From the cell containing the given text, extract its center point as [x, y] coordinate. 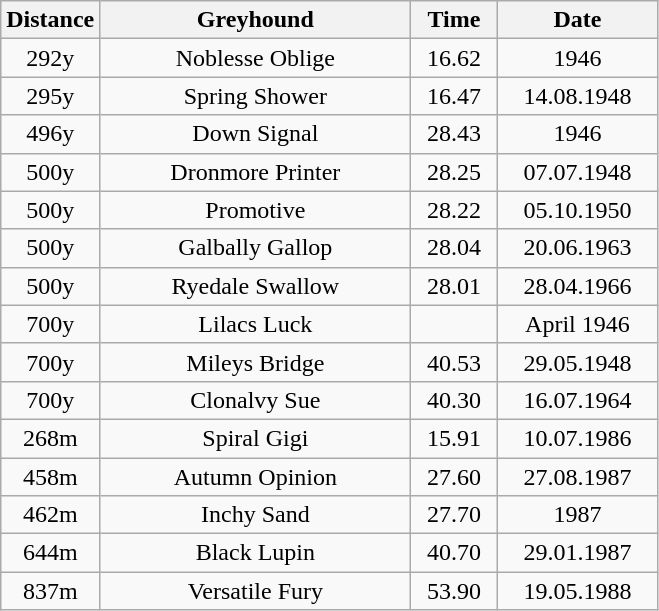
Spiral Gigi [256, 438]
Down Signal [256, 134]
Mileys Bridge [256, 362]
1987 [578, 515]
27.60 [454, 477]
40.70 [454, 553]
14.08.1948 [578, 96]
28.25 [454, 172]
16.62 [454, 58]
28.01 [454, 286]
462m [50, 515]
Versatile Fury [256, 591]
29.05.1948 [578, 362]
53.90 [454, 591]
268m [50, 438]
Noblesse Oblige [256, 58]
10.07.1986 [578, 438]
496y [50, 134]
28.04.1966 [578, 286]
16.47 [454, 96]
05.10.1950 [578, 210]
27.08.1987 [578, 477]
20.06.1963 [578, 248]
07.07.1948 [578, 172]
April 1946 [578, 324]
Time [454, 20]
28.04 [454, 248]
295y [50, 96]
458m [50, 477]
27.70 [454, 515]
Clonalvy Sue [256, 400]
Greyhound [256, 20]
Spring Shower [256, 96]
Dronmore Printer [256, 172]
Date [578, 20]
Autumn Opinion [256, 477]
Ryedale Swallow [256, 286]
644m [50, 553]
Galbally Gallop [256, 248]
19.05.1988 [578, 591]
29.01.1987 [578, 553]
Lilacs Luck [256, 324]
837m [50, 591]
28.22 [454, 210]
Inchy Sand [256, 515]
15.91 [454, 438]
28.43 [454, 134]
40.53 [454, 362]
Black Lupin [256, 553]
292y [50, 58]
40.30 [454, 400]
Promotive [256, 210]
Distance [50, 20]
16.07.1964 [578, 400]
